Return (x, y) of the center of cell containing provided text 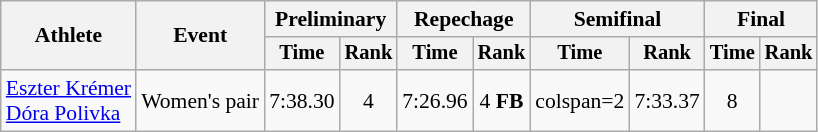
7:38.30 (302, 100)
4 FB (502, 100)
Semifinal (618, 19)
Athlete (68, 36)
7:26.96 (434, 100)
7:33.37 (666, 100)
Event (200, 36)
colspan=2 (580, 100)
Preliminary (330, 19)
8 (732, 100)
Repechage (464, 19)
Eszter KrémerDóra Polivka (68, 100)
Final (761, 19)
Women's pair (200, 100)
4 (369, 100)
